Scan for the cell matching the given text and deliver its [X, Y] coordinate at center. 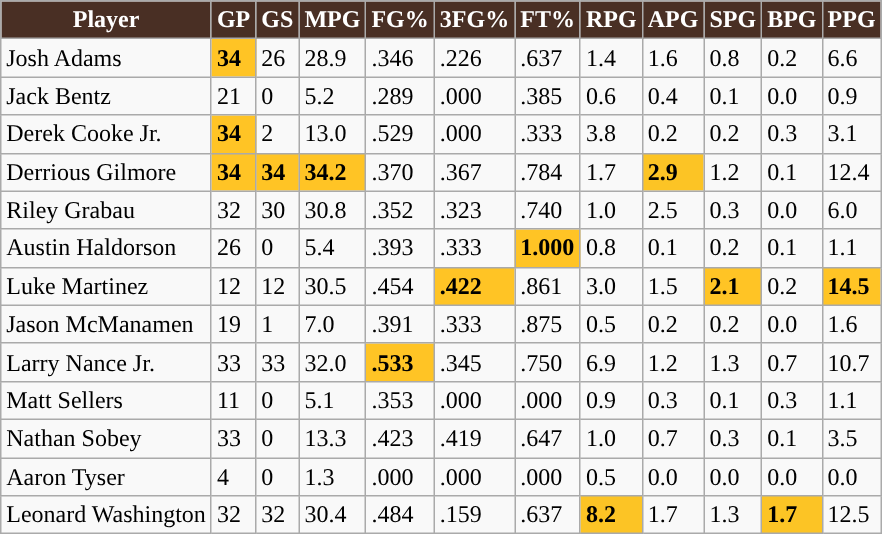
Riley Grabau [106, 210]
3.1 [852, 134]
14.5 [852, 286]
.422 [474, 286]
10.7 [852, 362]
.367 [474, 172]
FT% [548, 20]
Luke Martinez [106, 286]
GS [278, 20]
1 [278, 324]
13.0 [332, 134]
.391 [400, 324]
.385 [548, 96]
8.2 [611, 515]
.159 [474, 515]
APG [673, 20]
Matt Sellers [106, 400]
6.0 [852, 210]
5.4 [332, 248]
Josh Adams [106, 58]
.740 [548, 210]
MPG [332, 20]
30.4 [332, 515]
.323 [474, 210]
.484 [400, 515]
Player [106, 20]
Leonard Washington [106, 515]
.454 [400, 286]
Jason McManamen [106, 324]
6.6 [852, 58]
.352 [400, 210]
.529 [400, 134]
PPG [852, 20]
.861 [548, 286]
.370 [400, 172]
.423 [400, 438]
FG% [400, 20]
3.5 [852, 438]
5.1 [332, 400]
Derrious Gilmore [106, 172]
.346 [400, 58]
.345 [474, 362]
32.0 [332, 362]
.784 [548, 172]
GP [233, 20]
30.5 [332, 286]
1.000 [548, 248]
Nathan Sobey [106, 438]
3FG% [474, 20]
Jack Bentz [106, 96]
2.9 [673, 172]
SPG [733, 20]
1.5 [673, 286]
28.9 [332, 58]
30 [278, 210]
5.2 [332, 96]
.533 [400, 362]
3.0 [611, 286]
.647 [548, 438]
Aaron Tyser [106, 477]
12.4 [852, 172]
11 [233, 400]
7.0 [332, 324]
0.4 [673, 96]
13.3 [332, 438]
.393 [400, 248]
.226 [474, 58]
30.8 [332, 210]
34.2 [332, 172]
Derek Cooke Jr. [106, 134]
3.8 [611, 134]
2.5 [673, 210]
19 [233, 324]
2.1 [733, 286]
.875 [548, 324]
2 [278, 134]
.289 [400, 96]
.750 [548, 362]
12.5 [852, 515]
Austin Haldorson [106, 248]
Larry Nance Jr. [106, 362]
.353 [400, 400]
.419 [474, 438]
0.6 [611, 96]
4 [233, 477]
BPG [792, 20]
21 [233, 96]
RPG [611, 20]
6.9 [611, 362]
1.4 [611, 58]
